Scan for the cell matching the given text and deliver its (x, y) coordinate at center. 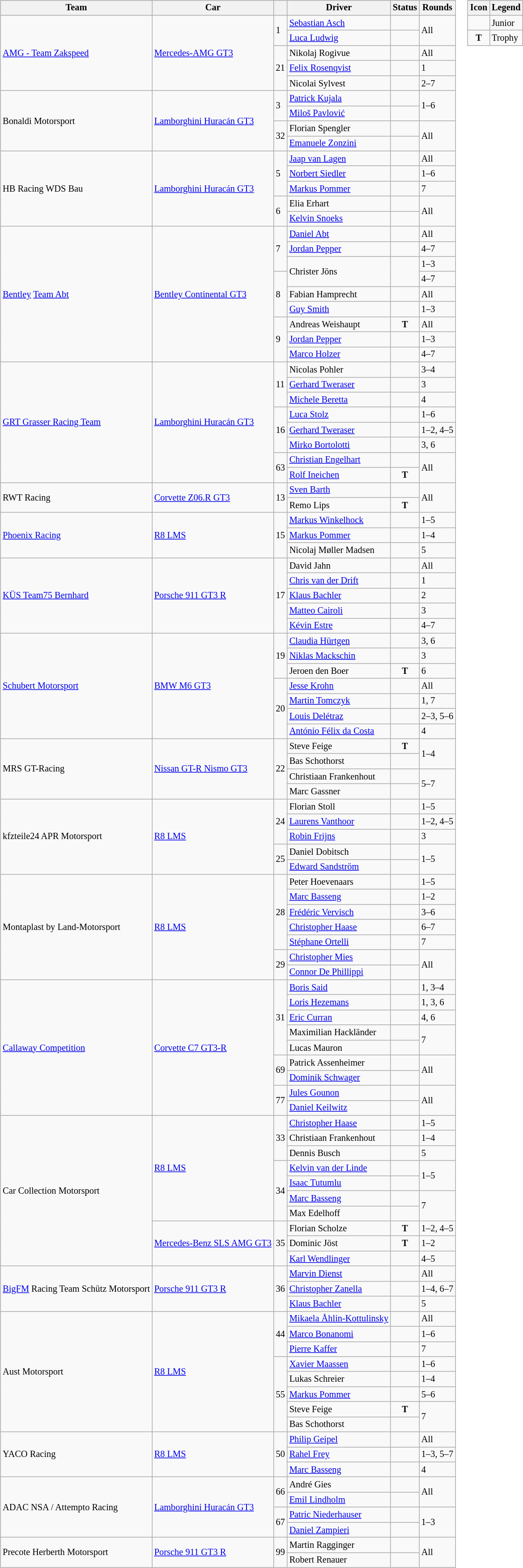
Jaap van Lagen (339, 159)
Driver (339, 8)
Marc Gassner (339, 792)
1–3, 5–7 (438, 1455)
Jules Gounon (339, 1093)
Felix Rosenqvist (339, 68)
Loris Hezemans (339, 1002)
Elia Erhart (339, 204)
Luca Ludwig (339, 38)
Luca Stolz (339, 415)
Andreas Weishaupt (339, 324)
Dominic Jöst (339, 1243)
Aust Motorsport (76, 1372)
MRS GT-Racing (76, 769)
BMW M6 GT3 (213, 686)
Florian Stoll (339, 806)
Connor De Phillippi (339, 973)
9 (281, 339)
Guy Smith (339, 309)
HB Racing WDS Bau (76, 189)
Eric Curran (339, 1018)
55 (281, 1394)
Michele Beretta (339, 400)
Dennis Busch (339, 1153)
44 (281, 1334)
BigFM Racing Team Schütz Motorsport (76, 1289)
Montaplast by Land-Motorsport (76, 927)
Junior (506, 23)
Corvette Z06.R GT3 (213, 498)
4–5 (438, 1259)
5–6 (438, 1394)
4, 6 (438, 1018)
António Félix da Costa (339, 731)
Philip Geipel (339, 1439)
Marvin Dienst (339, 1274)
36 (281, 1289)
GRT Grasser Racing Team (76, 422)
Dominik Schwager (339, 1078)
Robin Frijns (339, 837)
Karl Wendlinger (339, 1259)
99 (281, 1553)
Kelvin van der Linde (339, 1168)
2 (438, 595)
Sebastian Asch (339, 23)
André Gies (339, 1485)
Boris Said (339, 987)
Christopher Zanella (339, 1289)
28 (281, 912)
Bonaldi Motorsport (76, 121)
Kévin Estre (339, 626)
Chris van der Drift (339, 581)
19 (281, 655)
Trophy (506, 38)
Nicolai Sylvest (339, 83)
34 (281, 1191)
1–4, 6–7 (438, 1289)
21 (281, 68)
63 (281, 467)
11 (281, 384)
17 (281, 595)
Nissan GT-R Nismo GT3 (213, 769)
50 (281, 1454)
Corvette C7 GT3-R (213, 1048)
77 (281, 1101)
20 (281, 708)
25 (281, 859)
Marco Holzer (339, 355)
Christopher Mies (339, 957)
3–6 (438, 912)
24 (281, 821)
Daniel Zampieri (339, 1530)
6–7 (438, 927)
13 (281, 498)
Christian Engelhart (339, 460)
1, 3–4 (438, 987)
Jesse Krohn (339, 686)
Nikolaj Rogivue (339, 53)
Florian Spengler (339, 129)
Matteo Cairoli (339, 611)
Emanuele Zonzini (339, 144)
5–7 (438, 784)
Jeroen den Boer (339, 671)
31 (281, 1017)
Markus Winkelhock (339, 520)
33 (281, 1138)
Peter Hoevenaars (339, 882)
Patrick Assenheimer (339, 1063)
Bentley Team Abt (76, 294)
Xavier Maassen (339, 1364)
1, 3, 6 (438, 1002)
YACO Racing (76, 1454)
Claudia Hürtgen (339, 641)
ADAC NSA / Attempto Racing (76, 1507)
Precote Herberth Motorsport (76, 1553)
32 (281, 136)
Isaac Tutumlu (339, 1183)
67 (281, 1522)
Car (213, 8)
2–7 (438, 83)
Stéphane Ortelli (339, 942)
Christer Jöns (339, 271)
Martin Tomczyk (339, 701)
RWT Racing (76, 498)
Maximilian Hackländer (339, 1032)
15 (281, 536)
Mikaela Åhlin-Kottulinsky (339, 1319)
Phoenix Racing (76, 536)
Nicolas Pohler (339, 369)
Mirko Bortolotti (339, 445)
22 (281, 769)
Mercedes-AMG GT3 (213, 53)
kfzteile24 APR Motorsport (76, 836)
Florian Scholze (339, 1229)
Martin Ragginger (339, 1545)
Nicolaj Møller Madsen (339, 550)
1, 7 (438, 701)
Robert Renauer (339, 1560)
Max Edelhoff (339, 1213)
Norbert Siedler (339, 174)
Patrick Kujala (339, 99)
Daniel Dobitsch (339, 852)
Edward Sandström (339, 867)
35 (281, 1244)
Callaway Competition (76, 1048)
KÜS Team75 Bernhard (76, 595)
Rolf Ineichen (339, 475)
Rounds (438, 8)
Rahel Frey (339, 1455)
Louis Delétraz (339, 716)
Frédéric Vervisch (339, 912)
Icon (479, 8)
3–4 (438, 369)
69 (281, 1070)
Legend (506, 8)
Marco Bonanomi (339, 1334)
16 (281, 430)
Mercedes-Benz SLS AMG GT3 (213, 1244)
Schubert Motorsport (76, 686)
Patric Niederhauser (339, 1515)
Lukas Schreier (339, 1379)
2–3, 5–6 (438, 716)
Daniel Abt (339, 234)
Miloš Pavlović (339, 113)
66 (281, 1492)
Fabian Hamprecht (339, 294)
AMG - Team Zakspeed (76, 53)
Team (76, 8)
Pierre Kaffer (339, 1349)
29 (281, 964)
Bentley Continental GT3 (213, 294)
Remo Lips (339, 505)
Daniel Keilwitz (339, 1108)
David Jahn (339, 566)
Status (405, 8)
Lucas Mauron (339, 1048)
Sven Barth (339, 490)
Kelvin Snoeks (339, 219)
Car Collection Motorsport (76, 1191)
8 (281, 294)
Laurens Vanthoor (339, 822)
Niklas Mackschin (339, 656)
Emil Lindholm (339, 1500)
